Detect which cell encompasses the target text, then output its [x, y] center coordinate. 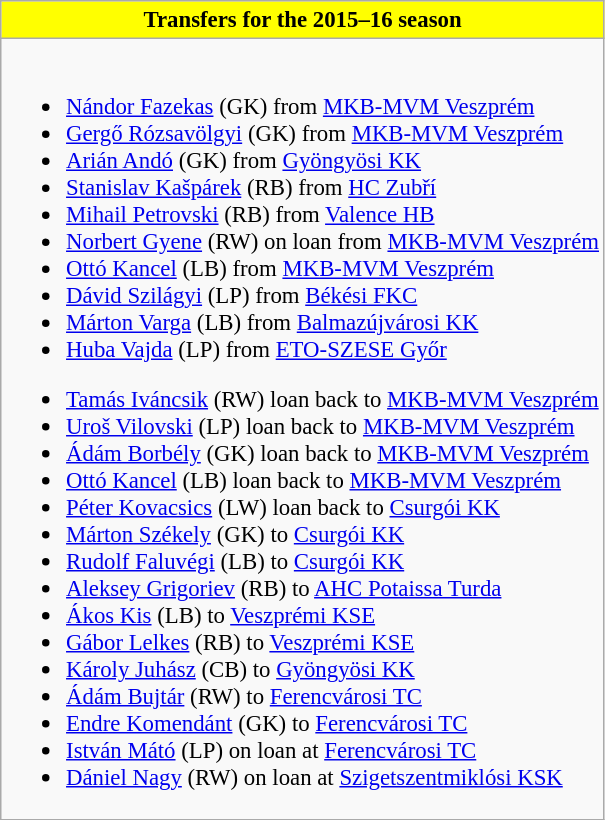
Transfers for the 2015–16 season [303, 20]
